For the text-containing cell, return its midpoint in [X, Y] coordinate format. 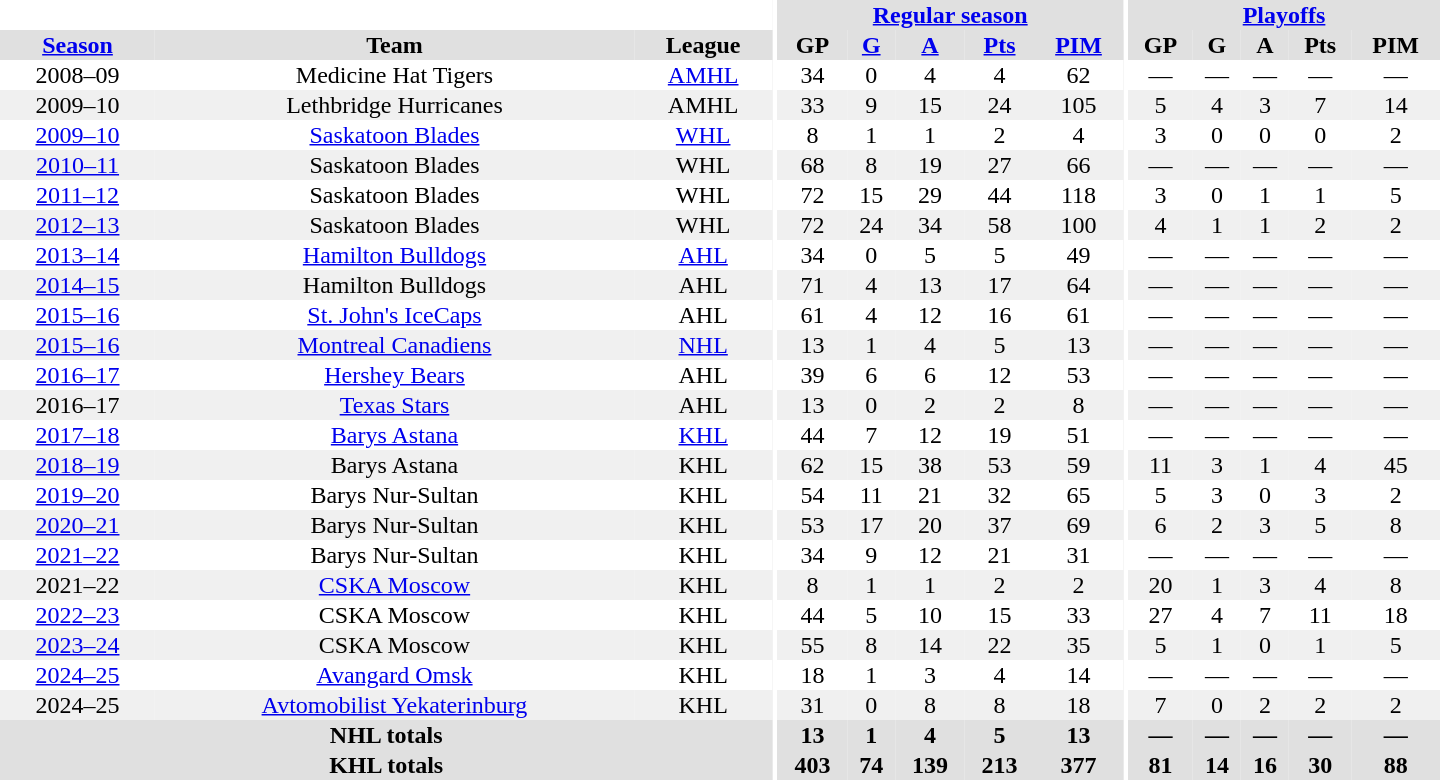
2019–20 [78, 495]
32 [1000, 495]
2013–14 [78, 255]
Avtomobilist Yekaterinburg [394, 705]
2012–13 [78, 225]
Playoffs [1284, 15]
58 [1000, 225]
30 [1320, 765]
NHL [703, 345]
105 [1078, 105]
54 [812, 495]
10 [930, 615]
45 [1396, 465]
74 [871, 765]
Team [394, 45]
Montreal Canadiens [394, 345]
35 [1078, 645]
65 [1078, 495]
22 [1000, 645]
71 [812, 285]
118 [1078, 195]
2018–19 [78, 465]
29 [930, 195]
213 [1000, 765]
2014–15 [78, 285]
377 [1078, 765]
37 [1000, 525]
Medicine Hat Tigers [394, 75]
2008–09 [78, 75]
88 [1396, 765]
Regular season [950, 15]
Texas Stars [394, 405]
39 [812, 375]
League [703, 45]
59 [1078, 465]
2020–21 [78, 525]
Lethbridge Hurricanes [394, 105]
51 [1078, 435]
2023–24 [78, 645]
64 [1078, 285]
Season [78, 45]
68 [812, 165]
KHL totals [386, 765]
66 [1078, 165]
55 [812, 645]
49 [1078, 255]
2010–11 [78, 165]
403 [812, 765]
69 [1078, 525]
Hershey Bears [394, 375]
81 [1160, 765]
38 [930, 465]
2011–12 [78, 195]
St. John's IceCaps [394, 315]
139 [930, 765]
2022–23 [78, 615]
100 [1078, 225]
2017–18 [78, 435]
Avangard Omsk [394, 675]
NHL totals [386, 735]
